Find where the given text appears and provide that cell's center as [x, y] coordinate. 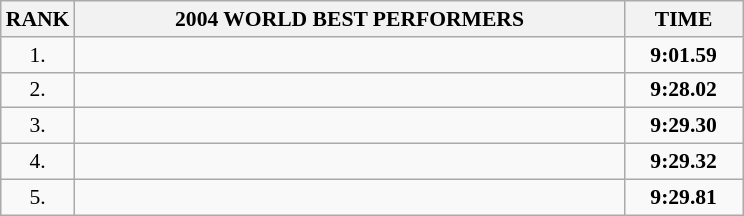
5. [38, 197]
9:29.81 [684, 197]
2004 WORLD BEST PERFORMERS [349, 19]
TIME [684, 19]
9:29.32 [684, 162]
9:28.02 [684, 90]
2. [38, 90]
4. [38, 162]
3. [38, 126]
RANK [38, 19]
9:01.59 [684, 55]
1. [38, 55]
9:29.30 [684, 126]
